Return (X, Y) of the center of cell containing provided text 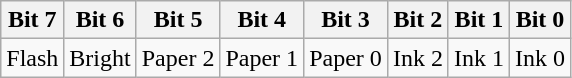
Ink 0 (540, 58)
Bit 7 (32, 20)
Bit 1 (478, 20)
Ink 1 (478, 58)
Bright (100, 58)
Ink 2 (418, 58)
Bit 2 (418, 20)
Bit 0 (540, 20)
Paper 2 (178, 58)
Flash (32, 58)
Bit 5 (178, 20)
Bit 4 (262, 20)
Paper 1 (262, 58)
Bit 6 (100, 20)
Paper 0 (346, 58)
Bit 3 (346, 20)
